Locate the cell with the specified text and output its (X, Y) center coordinate. 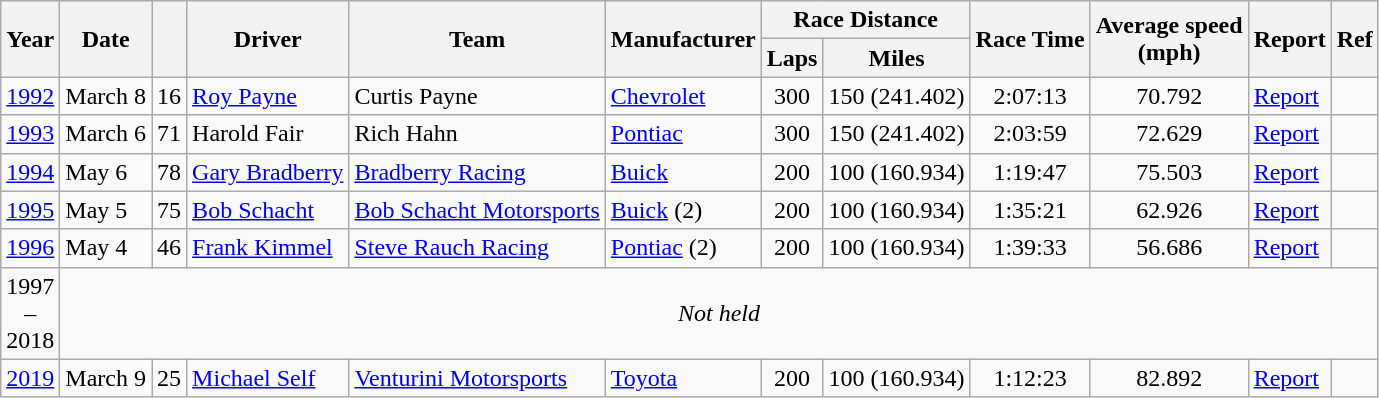
May 4 (106, 248)
1:35:21 (1030, 210)
46 (170, 248)
1:12:23 (1030, 378)
78 (170, 172)
Date (106, 39)
1994 (30, 172)
Race Time (1030, 39)
March 6 (106, 134)
Year (30, 39)
71 (170, 134)
Toyota (683, 378)
March 9 (106, 378)
62.926 (1169, 210)
1995 (30, 210)
1:19:47 (1030, 172)
Miles (896, 58)
Bob Schacht Motorsports (477, 210)
Chevrolet (683, 96)
Manufacturer (683, 39)
Team (477, 39)
1:39:33 (1030, 248)
2:07:13 (1030, 96)
1993 (30, 134)
Average speed(mph) (1169, 39)
Driver (268, 39)
Curtis Payne (477, 96)
Gary Bradberry (268, 172)
1996 (30, 248)
Frank Kimmel (268, 248)
1997–2018 (30, 313)
70.792 (1169, 96)
March 8 (106, 96)
75.503 (1169, 172)
25 (170, 378)
Buick (683, 172)
72.629 (1169, 134)
Michael Self (268, 378)
Rich Hahn (477, 134)
Harold Fair (268, 134)
Steve Rauch Racing (477, 248)
Bradberry Racing (477, 172)
Pontiac (2) (683, 248)
May 6 (106, 172)
Race Distance (866, 20)
2:03:59 (1030, 134)
May 5 (106, 210)
Buick (2) (683, 210)
2019 (30, 378)
1992 (30, 96)
Laps (792, 58)
Bob Schacht (268, 210)
Not held (719, 313)
16 (170, 96)
56.686 (1169, 248)
Pontiac (683, 134)
82.892 (1169, 378)
75 (170, 210)
Ref (1354, 39)
Roy Payne (268, 96)
Venturini Motorsports (477, 378)
